Output the [x, y] coordinate of the center of the cell containing the given text.  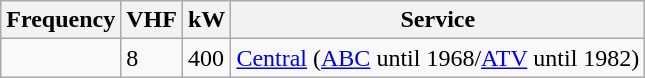
VHF [152, 20]
kW [206, 20]
8 [152, 58]
Central (ABC until 1968/ATV until 1982) [438, 58]
400 [206, 58]
Frequency [61, 20]
Service [438, 20]
